Detect which cell encompasses the target text, then output its [X, Y] center coordinate. 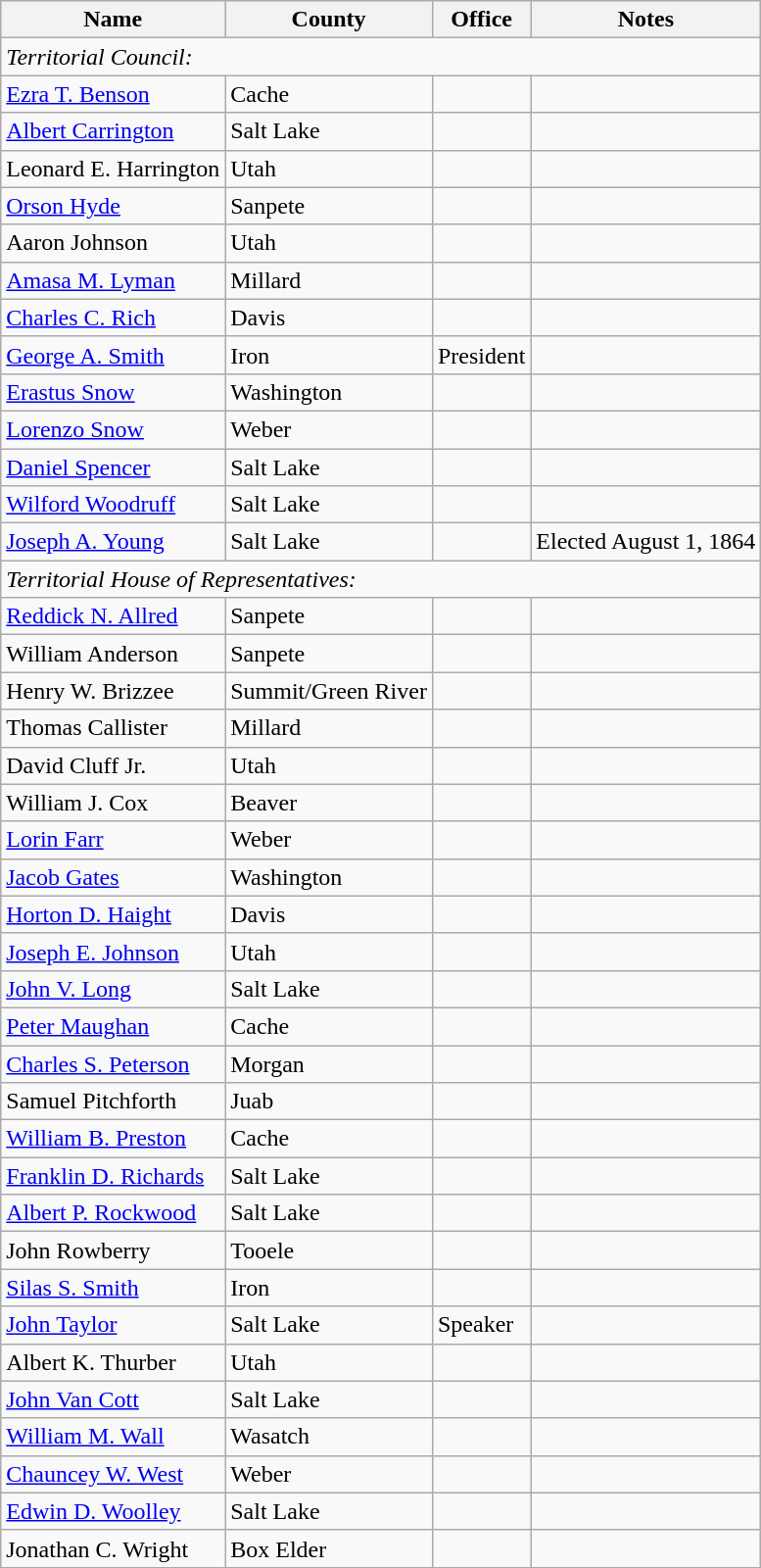
John Van Cott [114, 1399]
John Taylor [114, 1325]
Orson Hyde [114, 206]
Charles S. Peterson [114, 1063]
Erastus Snow [114, 392]
Jonathan C. Wright [114, 1548]
Wilford Woodruff [114, 505]
Elected August 1, 1864 [646, 542]
Beaver [329, 803]
Lorin Farr [114, 840]
Franklin D. Richards [114, 1176]
William B. Preston [114, 1139]
Silas S. Smith [114, 1288]
David Cluff Jr. [114, 765]
Samuel Pitchforth [114, 1102]
Summit/Green River [329, 691]
William J. Cox [114, 803]
Notes [646, 20]
Joseph E. Johnson [114, 952]
Juab [329, 1102]
Leonard E. Harrington [114, 169]
Box Elder [329, 1548]
Lorenzo Snow [114, 429]
Aaron Johnson [114, 243]
Morgan [329, 1063]
Daniel Spencer [114, 467]
Territorial Council: [381, 57]
John V. Long [114, 989]
George A. Smith [114, 355]
Edwin D. Woolley [114, 1511]
President [481, 355]
Amasa M. Lyman [114, 280]
County [329, 20]
Horton D. Haight [114, 914]
Reddick N. Allred [114, 616]
Charles C. Rich [114, 318]
Henry W. Brizzee [114, 691]
Office [481, 20]
Chauncey W. West [114, 1474]
Albert K. Thurber [114, 1362]
John Rowberry [114, 1250]
Albert Carrington [114, 131]
Tooele [329, 1250]
Speaker [481, 1325]
Thomas Callister [114, 728]
Ezra T. Benson [114, 94]
William Anderson [114, 654]
Name [114, 20]
Albert P. Rockwood [114, 1213]
Wasatch [329, 1437]
Territorial House of Representatives: [381, 579]
Joseph A. Young [114, 542]
Jacob Gates [114, 877]
Peter Maughan [114, 1026]
William M. Wall [114, 1437]
